Identify which cell holds the provided text, then report its (X, Y) central coordinate. 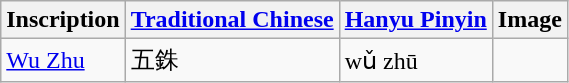
Traditional Chinese (232, 20)
wǔ zhū (416, 60)
五銖 (232, 60)
Hanyu Pinyin (416, 20)
Inscription (63, 20)
Wu Zhu (63, 60)
Image (530, 20)
